Extract the [X, Y] coordinate from the center of the cell holding the provided text.  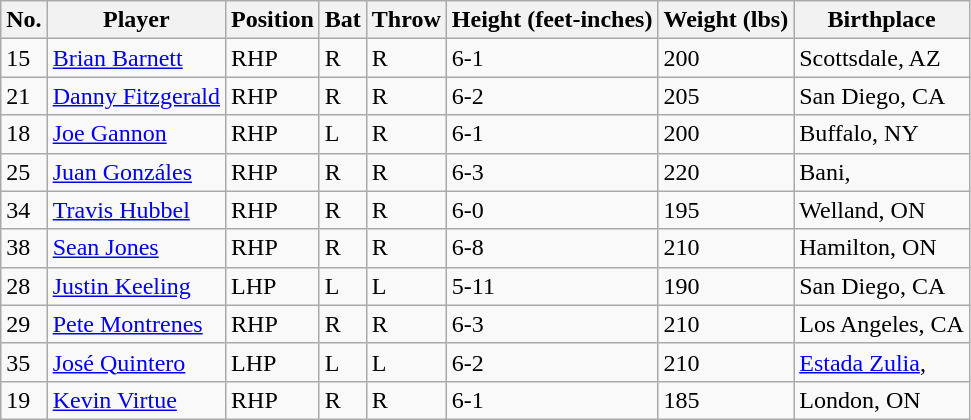
No. [24, 20]
Buffalo, NY [882, 134]
Pete Montrenes [136, 324]
Weight (lbs) [726, 20]
18 [24, 134]
Hamilton, ON [882, 248]
28 [24, 286]
Brian Barnett [136, 58]
Position [273, 20]
6-8 [552, 248]
19 [24, 400]
Joe Gannon [136, 134]
29 [24, 324]
José Quintero [136, 362]
Throw [406, 20]
38 [24, 248]
Player [136, 20]
Juan Gonzáles [136, 172]
15 [24, 58]
Bani, [882, 172]
Birthplace [882, 20]
Welland, ON [882, 210]
195 [726, 210]
Justin Keeling [136, 286]
Travis Hubbel [136, 210]
34 [24, 210]
Kevin Virtue [136, 400]
35 [24, 362]
Height (feet-inches) [552, 20]
6-0 [552, 210]
Bat [342, 20]
220 [726, 172]
190 [726, 286]
21 [24, 96]
205 [726, 96]
Sean Jones [136, 248]
Scottsdale, AZ [882, 58]
Estada Zulia, [882, 362]
London, ON [882, 400]
25 [24, 172]
5-11 [552, 286]
Danny Fitzgerald [136, 96]
Los Angeles, CA [882, 324]
185 [726, 400]
